Find where the given text appears and provide that cell's center as (x, y) coordinate. 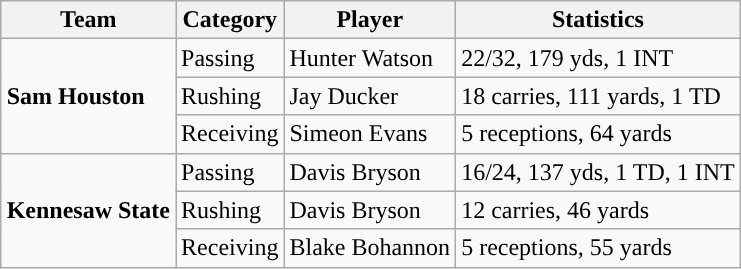
Team (88, 20)
Hunter Watson (370, 58)
22/32, 179 yds, 1 INT (598, 58)
18 carries, 111 yards, 1 TD (598, 96)
Sam Houston (88, 96)
Simeon Evans (370, 134)
5 receptions, 64 yards (598, 134)
16/24, 137 yds, 1 TD, 1 INT (598, 172)
Statistics (598, 20)
12 carries, 46 yards (598, 210)
Jay Ducker (370, 96)
Player (370, 20)
Kennesaw State (88, 210)
Category (230, 20)
Blake Bohannon (370, 248)
5 receptions, 55 yards (598, 248)
